Return the (x, y) coordinate for the center point of the cell that contains the specified text.  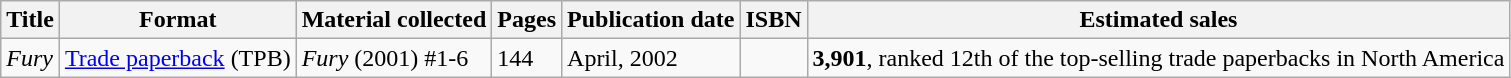
Fury (30, 58)
Material collected (394, 20)
April, 2002 (651, 58)
144 (527, 58)
Fury (2001) #1-6 (394, 58)
3,901, ranked 12th of the top-selling trade paperbacks in North America (1158, 58)
Estimated sales (1158, 20)
Title (30, 20)
ISBN (774, 20)
Format (178, 20)
Pages (527, 20)
Trade paperback (TPB) (178, 58)
Publication date (651, 20)
